Pinpoint the cell where the given text exists, returning its (X, Y) midpoint coordinate. 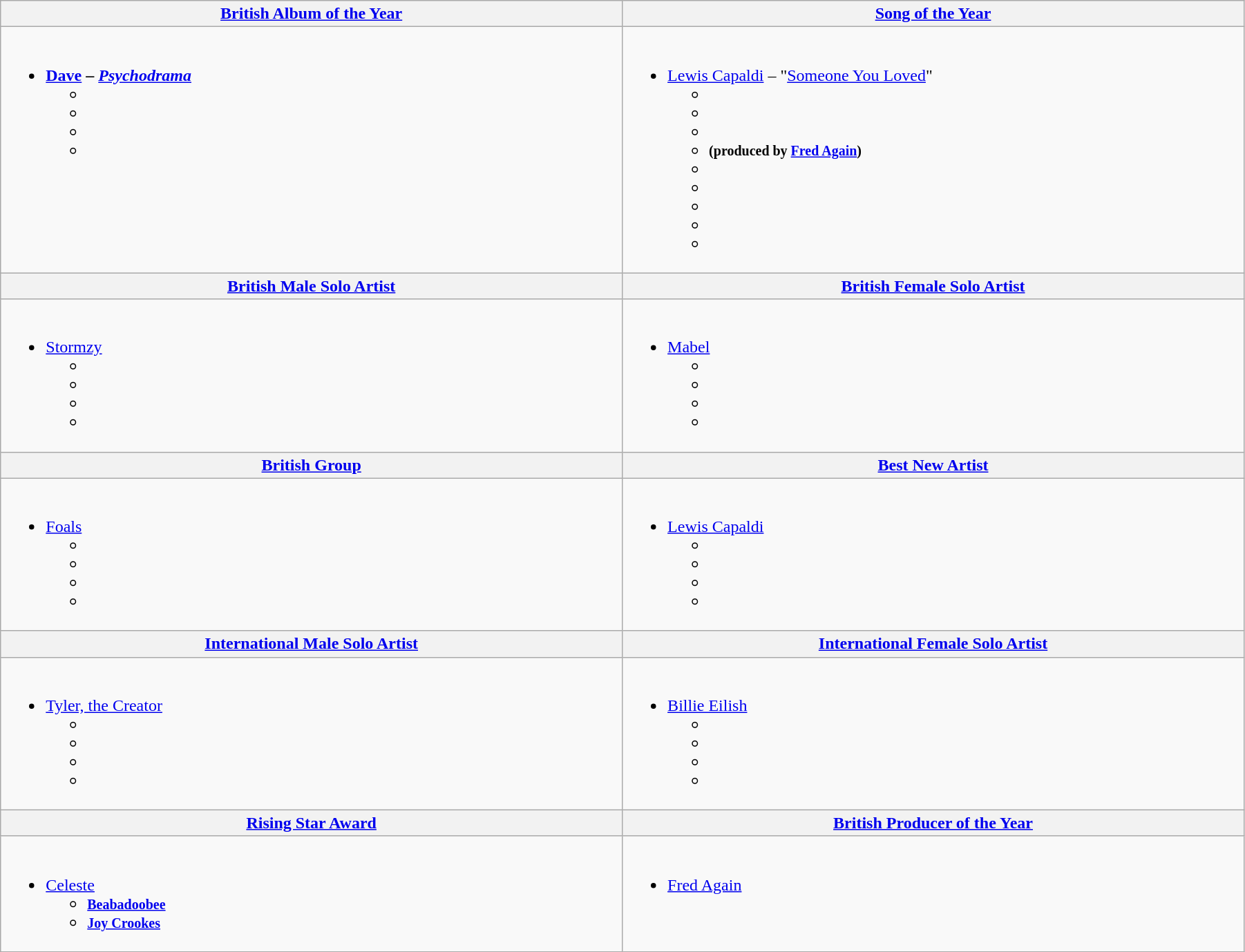
British Producer of the Year (933, 823)
Lewis Capaldi (933, 554)
British Female Solo Artist (933, 286)
Dave – Psychodrama (312, 150)
CelesteBeabadoobeeJoy Crookes (312, 894)
Foals (312, 554)
Tyler, the Creator (312, 734)
Fred Again (933, 894)
Mabel (933, 376)
International Female Solo Artist (933, 644)
International Male Solo Artist (312, 644)
Song of the Year (933, 14)
British Group (312, 465)
Stormzy (312, 376)
Best New Artist (933, 465)
Lewis Capaldi – "Someone You Loved" (produced by Fred Again) (933, 150)
British Male Solo Artist (312, 286)
Billie Eilish (933, 734)
Rising Star Award (312, 823)
British Album of the Year (312, 14)
